Return the (X, Y) coordinate for the center point of the cell that contains the specified text.  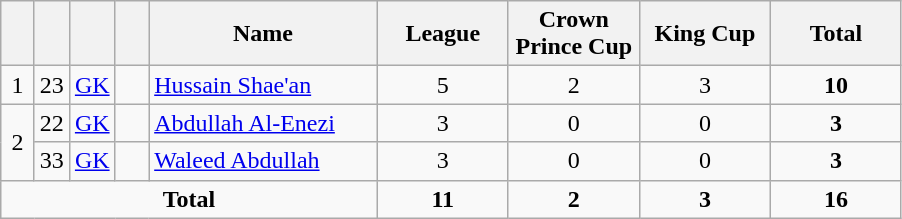
16 (836, 199)
23 (52, 85)
5 (442, 85)
Waleed Abdullah (264, 161)
11 (442, 199)
Crown Prince Cup (574, 34)
Abdullah Al-Enezi (264, 123)
League (442, 34)
33 (52, 161)
Hussain Shae'an (264, 85)
10 (836, 85)
1 (18, 85)
King Cup (704, 34)
22 (52, 123)
Name (264, 34)
